Capture the cell that displays the provided text and extract its (x, y) central coordinate. 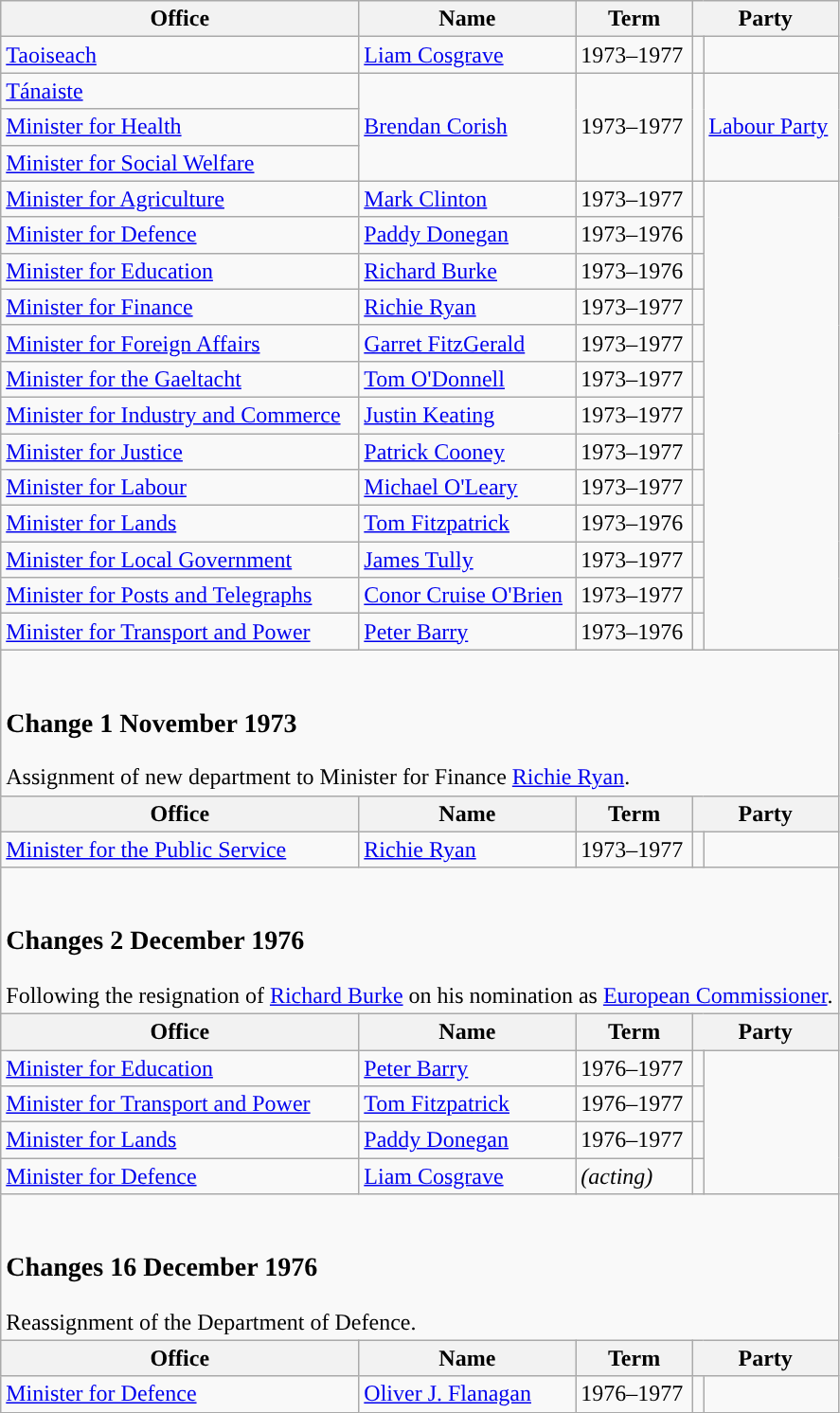
Change 1 November 1973Assignment of new department to Minister for Finance Richie Ryan. (420, 723)
Minister for Agriculture (180, 199)
Mark Clinton (468, 199)
Tom O'Donnell (468, 379)
Garret FitzGerald (468, 343)
Oliver J. Flanagan (468, 1394)
Minister for Posts and Telegraphs (180, 596)
Minister for the Public Service (180, 850)
Minister for Local Government (180, 560)
(acting) (634, 1176)
Tánaiste (180, 91)
Changes 16 December 1976Reassignment of the Department of Defence. (420, 1267)
Patrick Cooney (468, 452)
Minister for Industry and Commerce (180, 415)
Richard Burke (468, 271)
Changes 2 December 1976Following the resignation of Richard Burke on his nomination as European Commissioner. (420, 940)
Minister for Labour (180, 488)
Taoiseach (180, 55)
Minister for Foreign Affairs (180, 343)
Minister for Social Welfare (180, 163)
Labour Party (771, 127)
Michael O'Leary (468, 488)
Justin Keating (468, 415)
Conor Cruise O'Brien (468, 596)
Minister for the Gaeltacht (180, 379)
Minister for Finance (180, 307)
Minister for Health (180, 127)
Brendan Corish (468, 127)
James Tully (468, 560)
Minister for Justice (180, 452)
